Return the [x, y] coordinate for the center point of the cell that contains the specified text.  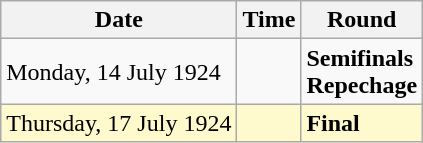
Final [362, 123]
Monday, 14 July 1924 [119, 72]
Date [119, 20]
Thursday, 17 July 1924 [119, 123]
Round [362, 20]
SemifinalsRepechage [362, 72]
Time [269, 20]
